Search for the cell housing the specified text and yield its (X, Y) center coordinate. 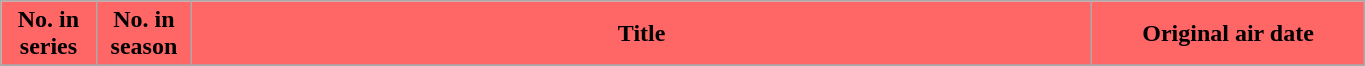
No. inseason (144, 34)
Title (642, 34)
No. inseries (48, 34)
Original air date (1228, 34)
